Provide the (X, Y) coordinate of the cell's center where the given text is located.  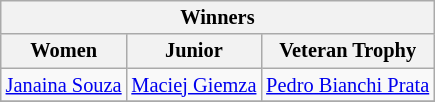
Pedro Bianchi Prata (348, 85)
Janaina Souza (64, 85)
Women (64, 51)
Maciej Giemza (194, 85)
Veteran Trophy (348, 51)
Junior (194, 51)
Winners (218, 17)
